Return (X, Y) of the center of cell containing provided text 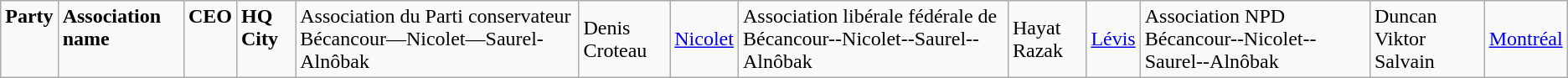
Association du Parti conservateur Bécancour—Nicolet—Saurel-Alnôbak (437, 39)
Lévis (1113, 39)
HQ City (266, 39)
Nicolet (704, 39)
Association libérale fédérale de Bécancour--Nicolet--Saurel--Alnôbak (873, 39)
Duncan Viktor Salvain (1427, 39)
Montréal (1526, 39)
CEO (209, 39)
Association NPD Bécancour--Nicolet--Saurel--Alnôbak (1255, 39)
Hayat Razak (1047, 39)
Party (29, 39)
Denis Croteau (625, 39)
Association name (121, 39)
